For the text-containing cell, return its midpoint in [x, y] coordinate format. 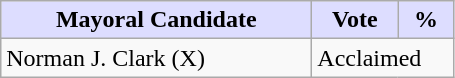
% [426, 20]
Mayoral Candidate [156, 20]
Norman J. Clark (X) [156, 58]
Vote [355, 20]
Acclaimed [383, 58]
